Capture the cell that displays the provided text and extract its [x, y] central coordinate. 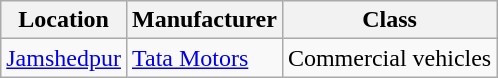
Tata Motors [204, 58]
Jamshedpur [64, 58]
Commercial vehicles [389, 58]
Manufacturer [204, 20]
Class [389, 20]
Location [64, 20]
